Return the (X, Y) coordinate for the center point of the cell that contains the specified text.  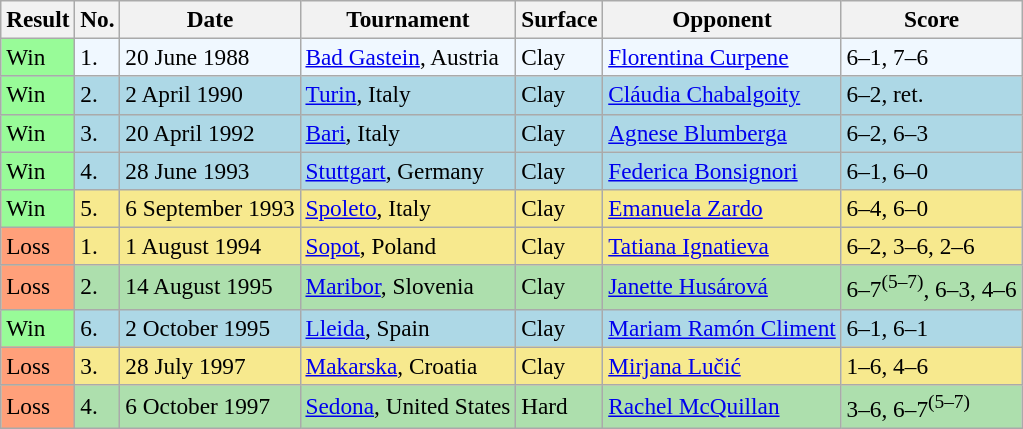
2 October 1995 (210, 328)
6–2, ret. (932, 95)
5. (98, 208)
Mirjana Lučić (722, 366)
Stuttgart, Germany (408, 170)
6–4, 6–0 (932, 208)
Sedona, United States (408, 406)
20 June 1988 (210, 57)
1–6, 4–6 (932, 366)
28 June 1993 (210, 170)
6 October 1997 (210, 406)
28 July 1997 (210, 366)
2 April 1990 (210, 95)
14 August 1995 (210, 287)
6. (98, 328)
Tatiana Ignatieva (722, 246)
Spoleto, Italy (408, 208)
Surface (560, 19)
Federica Bonsignori (722, 170)
20 April 1992 (210, 133)
Result (38, 19)
Janette Husárová (722, 287)
Sopot, Poland (408, 246)
Bad Gastein, Austria (408, 57)
Opponent (722, 19)
Florentina Curpene (722, 57)
Makarska, Croatia (408, 366)
Turin, Italy (408, 95)
6–2, 3–6, 2–6 (932, 246)
Date (210, 19)
6–1, 7–6 (932, 57)
Hard (560, 406)
Mariam Ramón Climent (722, 328)
Bari, Italy (408, 133)
No. (98, 19)
6–1, 6–0 (932, 170)
Emanuela Zardo (722, 208)
Tournament (408, 19)
6–2, 6–3 (932, 133)
Lleida, Spain (408, 328)
1 August 1994 (210, 246)
Rachel McQuillan (722, 406)
Cláudia Chabalgoity (722, 95)
6 September 1993 (210, 208)
Score (932, 19)
Maribor, Slovenia (408, 287)
6–1, 6–1 (932, 328)
Agnese Blumberga (722, 133)
3–6, 6–7(5–7) (932, 406)
6–7(5–7), 6–3, 4–6 (932, 287)
